Extract the [X, Y] coordinate from the center of the cell holding the provided text.  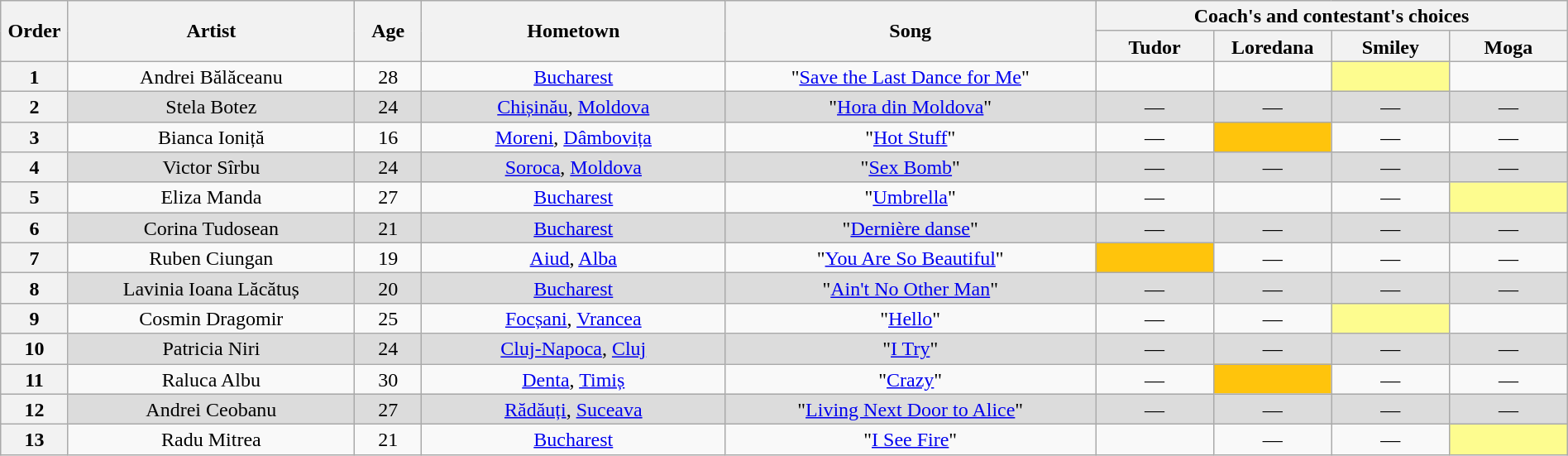
13 [35, 440]
6 [35, 228]
Cluj-Napoca, Cluj [574, 349]
Cosmin Dragomir [211, 318]
"I See Fire" [911, 440]
20 [389, 288]
Hometown [574, 31]
Lavinia Ioana Lăcătuș [211, 288]
Andrei Ceobanu [211, 409]
"Hora din Moldova" [911, 106]
"Dernière danse" [911, 228]
25 [389, 318]
11 [35, 379]
"You Are So Beautiful" [911, 258]
3 [35, 137]
"Sex Bomb" [911, 167]
Artist [211, 31]
19 [389, 258]
Song [911, 31]
Stela Botez [211, 106]
Age [389, 31]
Loredana [1272, 46]
"Hello" [911, 318]
12 [35, 409]
7 [35, 258]
Aiud, Alba [574, 258]
Denta, Timiș [574, 379]
Coach's and contestant's choices [1331, 17]
30 [389, 379]
Moga [1508, 46]
"Hot Stuff" [911, 137]
Patricia Niri [211, 349]
Moreni, Dâmbovița [574, 137]
Soroca, Moldova [574, 167]
"Ain't No Other Man" [911, 288]
5 [35, 197]
Radu Mitrea [211, 440]
Victor Sîrbu [211, 167]
Rădăuți, Suceava [574, 409]
8 [35, 288]
Ruben Ciungan [211, 258]
Smiley [1391, 46]
Focșani, Vrancea [574, 318]
9 [35, 318]
2 [35, 106]
Tudor [1154, 46]
10 [35, 349]
"I Try" [911, 349]
"Crazy" [911, 379]
Corina Tudosean [211, 228]
Bianca Ioniță [211, 137]
16 [389, 137]
Chișinău, Moldova [574, 106]
Andrei Bălăceanu [211, 76]
1 [35, 76]
"Save the Last Dance for Me" [911, 76]
Eliza Manda [211, 197]
"Living Next Door to Alice" [911, 409]
Raluca Albu [211, 379]
28 [389, 76]
Order [35, 31]
"Umbrella" [911, 197]
4 [35, 167]
